Return [X, Y] of the center of cell containing provided text 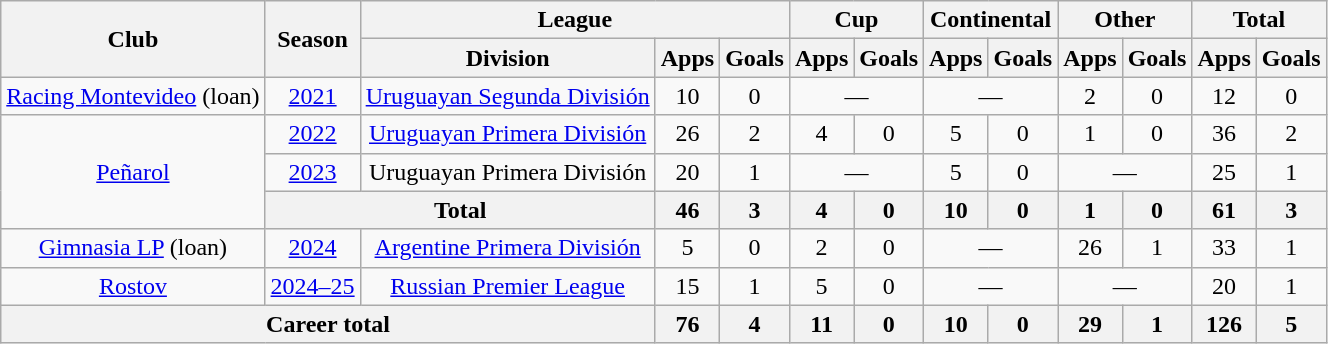
Russian Premier League [508, 286]
Racing Montevideo (loan) [133, 96]
2024–25 [312, 286]
11 [821, 324]
Club [133, 39]
Continental [991, 20]
76 [687, 324]
2022 [312, 134]
Gimnasia LP (loan) [133, 248]
33 [1224, 248]
46 [687, 210]
Season [312, 39]
Argentine Primera División [508, 248]
12 [1224, 96]
15 [687, 286]
25 [1224, 172]
Cup [856, 20]
61 [1224, 210]
Rostov [133, 286]
Division [508, 58]
2021 [312, 96]
126 [1224, 324]
2023 [312, 172]
Uruguayan Segunda División [508, 96]
Peñarol [133, 172]
36 [1224, 134]
Other [1125, 20]
2024 [312, 248]
League [574, 20]
29 [1090, 324]
Career total [328, 324]
